Find where the given text appears and provide that cell's center as (x, y) coordinate. 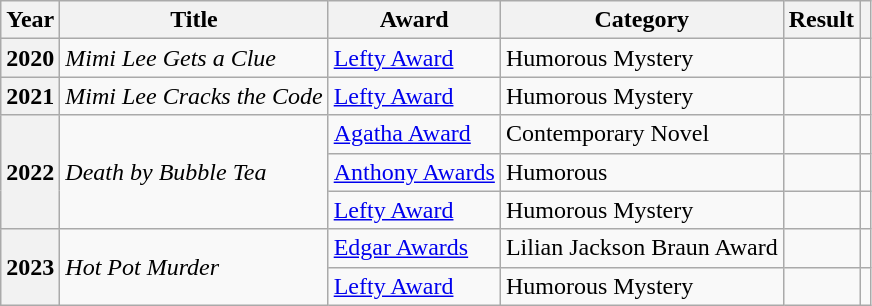
Anthony Awards (414, 172)
Humorous (642, 172)
Mimi Lee Gets a Clue (194, 58)
Result (821, 20)
Edgar Awards (414, 248)
Contemporary Novel (642, 134)
2020 (30, 58)
Year (30, 20)
Category (642, 20)
2023 (30, 267)
Agatha Award (414, 134)
Title (194, 20)
Hot Pot Murder (194, 267)
Award (414, 20)
2022 (30, 172)
Death by Bubble Tea (194, 172)
Mimi Lee Cracks the Code (194, 96)
Lilian Jackson Braun Award (642, 248)
2021 (30, 96)
